For the text-containing cell, return its midpoint in [x, y] coordinate format. 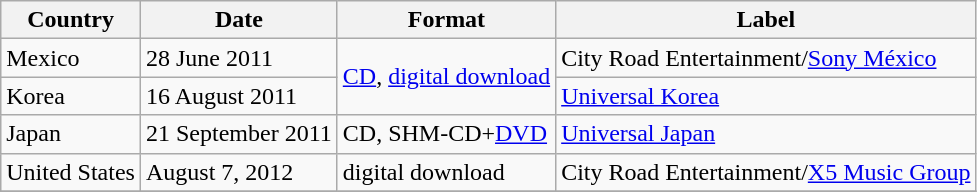
Mexico [71, 58]
16 August 2011 [238, 96]
Universal Japan [766, 134]
CD, digital download [446, 77]
Format [446, 20]
Japan [71, 134]
Date [238, 20]
CD, SHM-CD+DVD [446, 134]
United States [71, 172]
Universal Korea [766, 96]
August 7, 2012 [238, 172]
Korea [71, 96]
28 June 2011 [238, 58]
Label [766, 20]
City Road Entertainment/X5 Music Group [766, 172]
Country [71, 20]
21 September 2011 [238, 134]
City Road Entertainment/Sony México [766, 58]
digital download [446, 172]
